Search for the cell housing the specified text and yield its [X, Y] center coordinate. 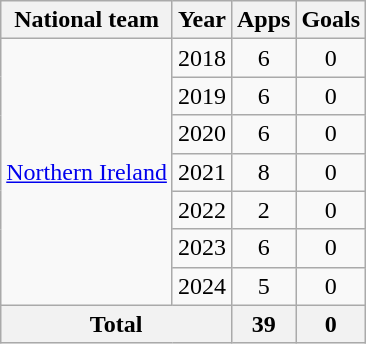
2021 [202, 172]
Northern Ireland [87, 172]
39 [263, 324]
2024 [202, 286]
2019 [202, 96]
2023 [202, 248]
Total [116, 324]
2 [263, 210]
Apps [263, 20]
Year [202, 20]
2020 [202, 134]
8 [263, 172]
National team [87, 20]
Goals [331, 20]
2018 [202, 58]
2022 [202, 210]
5 [263, 286]
